Output the (X, Y) coordinate of the center of the cell containing the given text.  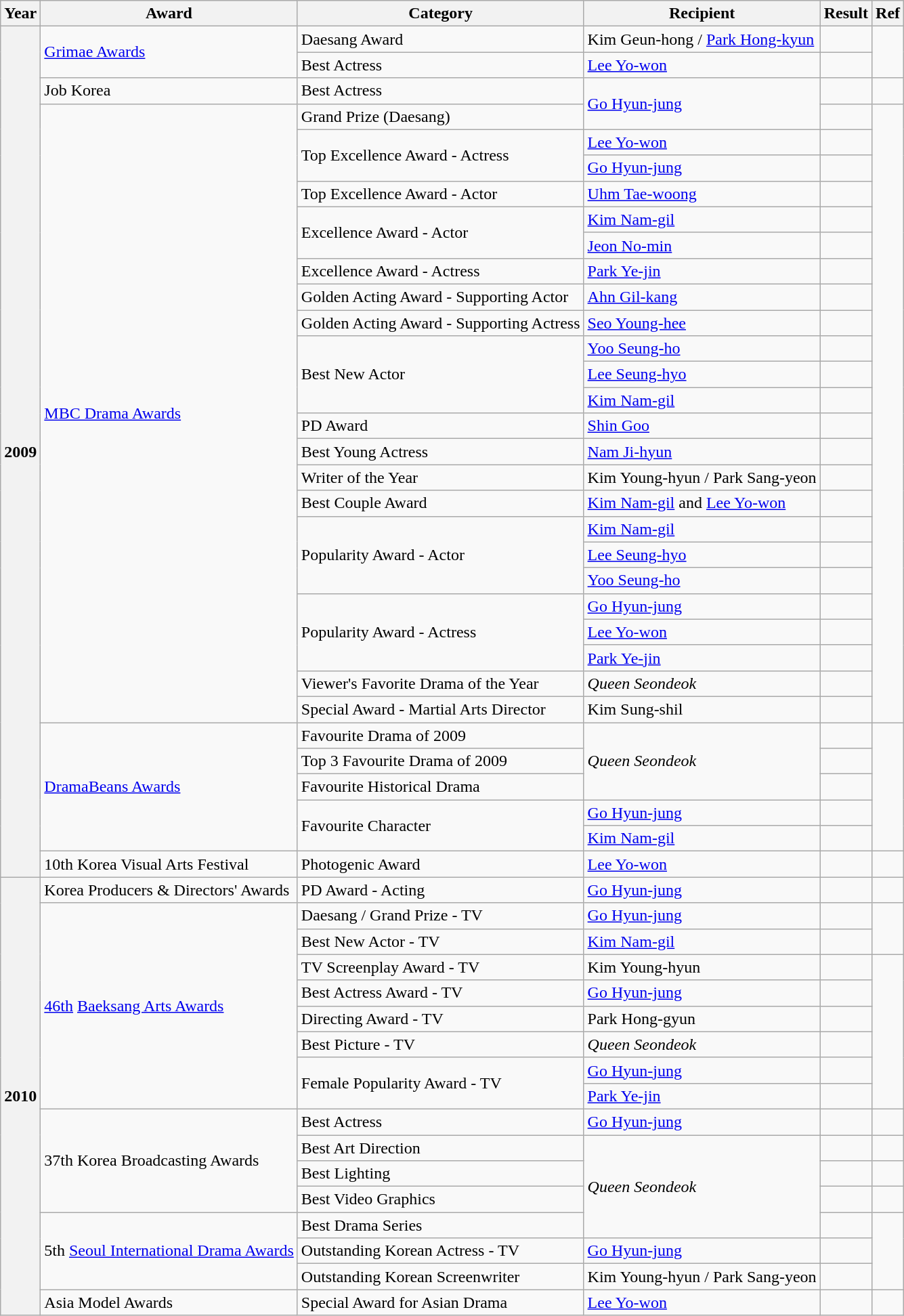
Kim Sung-shil (702, 709)
Kim Geun-hong / Park Hong-kyun (702, 39)
Uhm Tae-woong (702, 194)
Favourite Character (440, 826)
Seo Young-hee (702, 323)
Top Excellence Award - Actress (440, 155)
Directing Award - TV (440, 1019)
Favourite Drama of 2009 (440, 735)
DramaBeans Awards (169, 786)
Ref (888, 14)
Shin Goo (702, 426)
TV Screenplay Award - TV (440, 967)
Excellence Award - Actor (440, 232)
Excellence Award - Actress (440, 271)
Best Art Direction (440, 1148)
10th Korea Visual Arts Festival (169, 864)
Best New Actor - TV (440, 941)
Kim Young-hyun (702, 967)
Korea Producers & Directors' Awards (169, 890)
Job Korea (169, 91)
Best Actress Award - TV (440, 993)
PD Award (440, 426)
PD Award - Acting (440, 890)
46th Baeksang Arts Awards (169, 1006)
Best Picture - TV (440, 1044)
Popularity Award - Actor (440, 555)
Female Popularity Award - TV (440, 1083)
Kim Nam-gil and Lee Yo-won (702, 503)
Outstanding Korean Screenwriter (440, 1277)
MBC Drama Awards (169, 413)
Popularity Award - Actress (440, 632)
Best Young Actress (440, 452)
Grand Prize (Daesang) (440, 116)
Photogenic Award (440, 864)
Best Drama Series (440, 1225)
Golden Acting Award - Supporting Actor (440, 297)
Year (20, 14)
Top Excellence Award - Actor (440, 194)
Best Couple Award (440, 503)
Writer of the Year (440, 477)
Category (440, 14)
Viewer's Favorite Drama of the Year (440, 683)
Golden Acting Award - Supporting Actress (440, 323)
Best Lighting (440, 1174)
Award (169, 14)
Park Hong-gyun (702, 1019)
Nam Ji-hyun (702, 452)
Top 3 Favourite Drama of 2009 (440, 761)
Special Award - Martial Arts Director (440, 709)
37th Korea Broadcasting Awards (169, 1160)
Grimae Awards (169, 52)
Special Award for Asian Drama (440, 1302)
Daesang / Grand Prize - TV (440, 916)
5th Seoul International Drama Awards (169, 1251)
Result (846, 14)
Best Video Graphics (440, 1200)
Favourite Historical Drama (440, 787)
2010 (20, 1096)
Recipient (702, 14)
Outstanding Korean Actress - TV (440, 1251)
Daesang Award (440, 39)
Jeon No-min (702, 245)
2009 (20, 452)
Asia Model Awards (169, 1302)
Best New Actor (440, 375)
Ahn Gil-kang (702, 297)
